Detect which cell encompasses the target text, then output its (x, y) center coordinate. 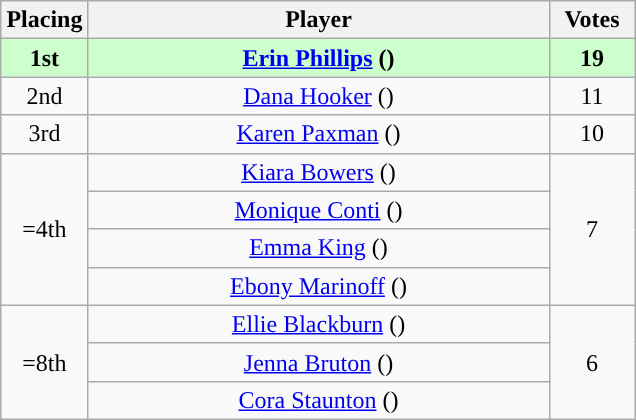
10 (592, 134)
Emma King () (318, 248)
Player (318, 20)
Monique Conti () (318, 210)
2nd (44, 96)
Votes (592, 20)
11 (592, 96)
Jenna Bruton () (318, 362)
Ebony Marinoff () (318, 286)
Ellie Blackburn () (318, 324)
Dana Hooker () (318, 96)
Kiara Bowers () (318, 172)
1st (44, 58)
7 (592, 229)
19 (592, 58)
=8th (44, 362)
Placing (44, 20)
Karen Paxman () (318, 134)
Erin Phillips () (318, 58)
=4th (44, 229)
3rd (44, 134)
Cora Staunton () (318, 400)
6 (592, 362)
